From the cell containing the given text, extract its center point as (X, Y) coordinate. 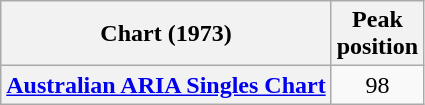
98 (377, 85)
Australian ARIA Singles Chart (166, 85)
Peakposition (377, 34)
Chart (1973) (166, 34)
